Capture the cell that displays the provided text and extract its (X, Y) central coordinate. 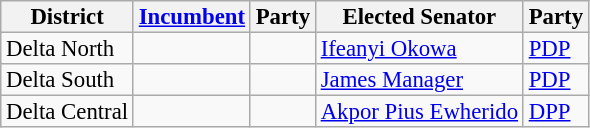
James Manager (419, 80)
District (68, 17)
Delta Central (68, 112)
Ifeanyi Okowa (419, 49)
Incumbent (192, 17)
Delta North (68, 49)
Elected Senator (419, 17)
Delta South (68, 80)
Akpor Pius Ewherido (419, 112)
DPP (556, 112)
